Output the [x, y] coordinate of the center of the cell containing the given text.  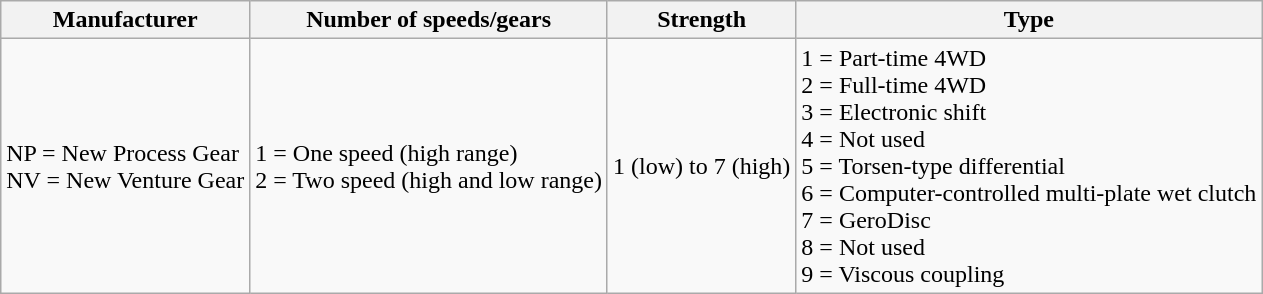
Type [1029, 20]
1 (low) to 7 (high) [701, 166]
Manufacturer [126, 20]
Number of speeds/gears [429, 20]
1 = One speed (high range)2 = Two speed (high and low range) [429, 166]
NP = New Process GearNV = New Venture Gear [126, 166]
Strength [701, 20]
